For the text-containing cell, return its midpoint in [x, y] coordinate format. 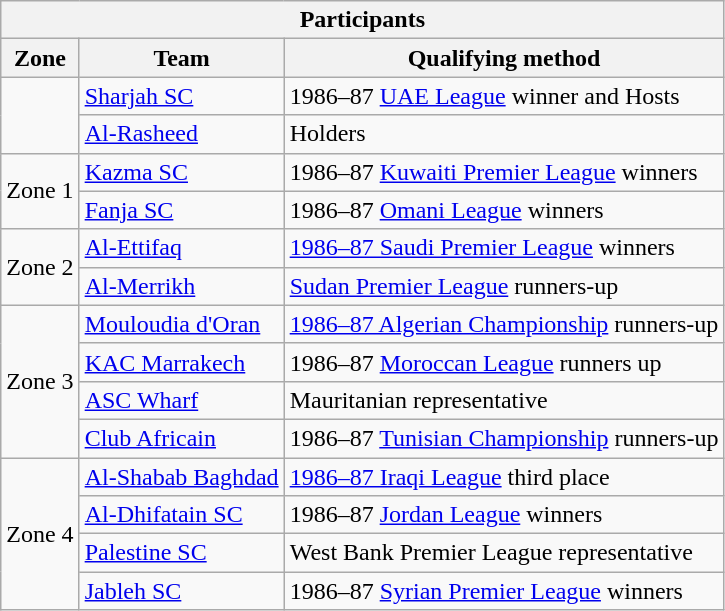
Fanja SC [182, 210]
1986–87 UAE League winner and Hosts [504, 96]
Qualifying method [504, 58]
Mouloudia d'Oran [182, 324]
Sharjah SC [182, 96]
Zone 3 [40, 381]
1986–87 Omani League winners [504, 210]
Mauritanian representative [504, 400]
Sudan Premier League runners-up [504, 286]
1986–87 Moroccan League runners up [504, 362]
Zone [40, 58]
ASC Wharf [182, 400]
Palestine SC [182, 553]
Kazma SC [182, 172]
KAC Marrakech [182, 362]
1986–87 Algerian Championship runners-up [504, 324]
Zone 1 [40, 191]
1986–87 Kuwaiti Premier League winners [504, 172]
Holders [504, 134]
Al-Merrikh [182, 286]
Al-Dhifatain SC [182, 515]
1986–87 Syrian Premier League winners [504, 591]
Zone 2 [40, 267]
Participants [362, 20]
Team [182, 58]
1986–87 Tunisian Championship runners-up [504, 438]
1986–87 Jordan League winners [504, 515]
1986–87 Saudi Premier League winners [504, 248]
Club Africain [182, 438]
Al-Rasheed [182, 134]
Jableh SC [182, 591]
West Bank Premier League representative [504, 553]
1986–87 Iraqi League third place [504, 477]
Zone 4 [40, 534]
Al-Shabab Baghdad [182, 477]
Al-Ettifaq [182, 248]
